Pinpoint the cell where the given text exists, returning its [x, y] midpoint coordinate. 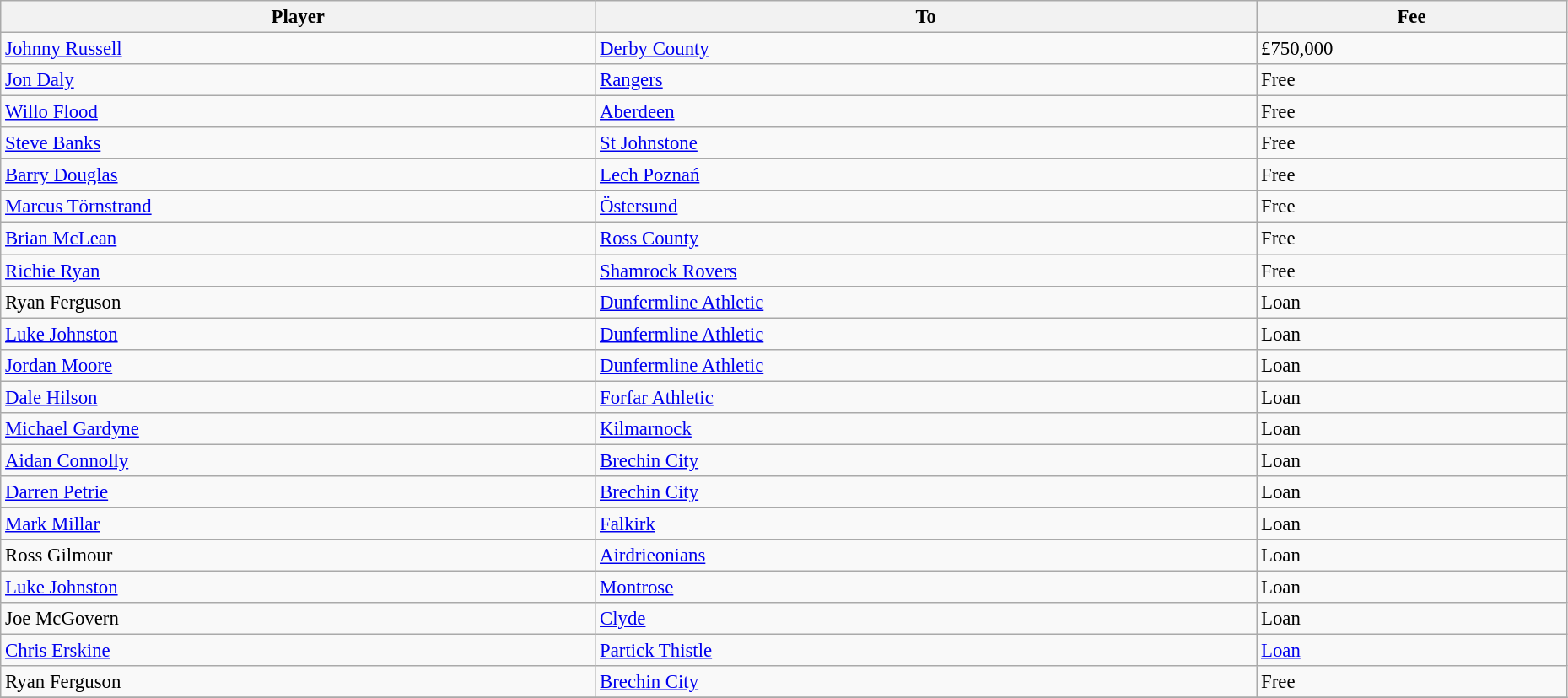
Ross County [926, 239]
Aidan Connolly [299, 460]
Willo Flood [299, 112]
Partick Thistle [926, 651]
Steve Banks [299, 143]
Fee [1412, 17]
Michael Gardyne [299, 429]
Johnny Russell [299, 49]
Montrose [926, 588]
Player [299, 17]
Östersund [926, 207]
Darren Petrie [299, 492]
To [926, 17]
Kilmarnock [926, 429]
£750,000 [1412, 49]
Brian McLean [299, 239]
Joe McGovern [299, 619]
Richie Ryan [299, 271]
Mark Millar [299, 523]
Shamrock Rovers [926, 271]
Airdrieonians [926, 556]
Ross Gilmour [299, 556]
Falkirk [926, 523]
Rangers [926, 80]
Dale Hilson [299, 397]
Clyde [926, 619]
Derby County [926, 49]
Aberdeen [926, 112]
Lech Poznań [926, 175]
Marcus Törnstrand [299, 207]
Forfar Athletic [926, 397]
St Johnstone [926, 143]
Jordan Moore [299, 365]
Chris Erskine [299, 651]
Barry Douglas [299, 175]
Jon Daly [299, 80]
